Detect which cell encompasses the target text, then output its [x, y] center coordinate. 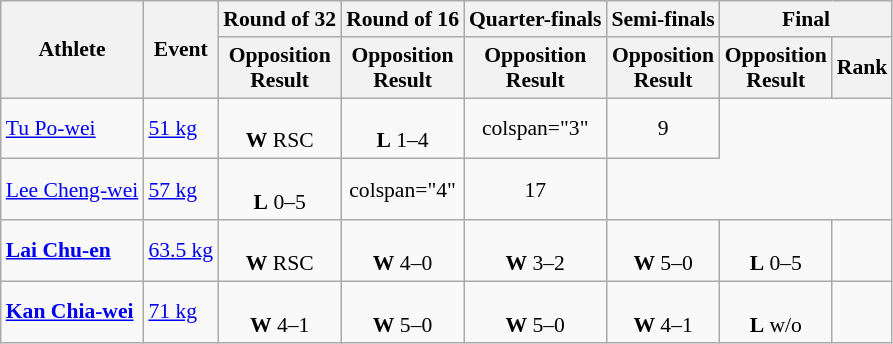
Kan Chia-wei [72, 312]
W 4–0 [402, 250]
Event [180, 50]
Round of 16 [402, 19]
51 kg [180, 128]
9 [662, 128]
Semi-finals [662, 19]
63.5 kg [180, 250]
Rank [862, 68]
57 kg [180, 190]
Athlete [72, 50]
17 [535, 190]
Lee Cheng-wei [72, 190]
L w/o [776, 312]
L 1–4 [402, 128]
colspan="3" [535, 128]
71 kg [180, 312]
Round of 32 [280, 19]
colspan="4" [402, 190]
Tu Po-wei [72, 128]
Lai Chu-en [72, 250]
Quarter-finals [535, 19]
W 3–2 [535, 250]
Final [806, 19]
